Provide the (x, y) coordinate of the cell's center where the given text is located.  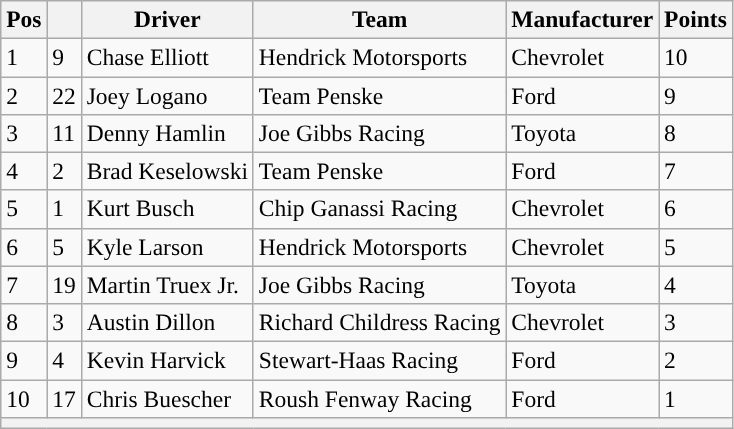
Chris Buescher (167, 398)
Roush Fenway Racing (379, 398)
Team (379, 19)
Points (696, 19)
Driver (167, 19)
Martin Truex Jr. (167, 285)
Joey Logano (167, 95)
Kurt Busch (167, 209)
17 (64, 398)
Pos (24, 19)
Brad Keselowski (167, 171)
Richard Childress Racing (379, 322)
Chip Ganassi Racing (379, 209)
Austin Dillon (167, 322)
Stewart-Haas Racing (379, 360)
Kyle Larson (167, 247)
11 (64, 133)
22 (64, 95)
Kevin Harvick (167, 360)
Manufacturer (582, 19)
19 (64, 285)
Denny Hamlin (167, 133)
Chase Elliott (167, 57)
